Extract the (X, Y) coordinate from the center of the cell holding the provided text.  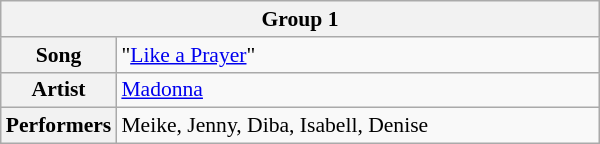
Song (59, 55)
Madonna (358, 90)
Performers (59, 126)
Artist (59, 90)
"Like a Prayer" (358, 55)
Meike, Jenny, Diba, Isabell, Denise (358, 126)
Group 1 (300, 19)
